Return the [x, y] coordinate for the center point of the cell that contains the specified text.  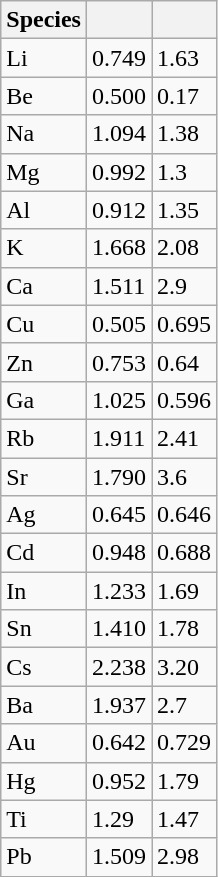
1.094 [118, 134]
0.992 [118, 172]
1.911 [118, 438]
0.642 [118, 743]
0.948 [118, 553]
1.668 [118, 248]
Cd [44, 553]
1.790 [118, 477]
Be [44, 96]
0.753 [118, 362]
In [44, 591]
0.749 [118, 58]
0.645 [118, 515]
Ba [44, 705]
2.7 [184, 705]
Rb [44, 438]
2.238 [118, 667]
0.695 [184, 324]
Cu [44, 324]
1.025 [118, 400]
Species [44, 20]
Mg [44, 172]
1.63 [184, 58]
Cs [44, 667]
1.78 [184, 629]
0.500 [118, 96]
Hg [44, 781]
Li [44, 58]
1.38 [184, 134]
K [44, 248]
Ag [44, 515]
Na [44, 134]
Pb [44, 857]
Sr [44, 477]
2.98 [184, 857]
1.509 [118, 857]
0.729 [184, 743]
0.646 [184, 515]
0.688 [184, 553]
Ca [44, 286]
Ga [44, 400]
1.3 [184, 172]
1.29 [118, 819]
1.35 [184, 210]
2.41 [184, 438]
Sn [44, 629]
0.952 [118, 781]
0.17 [184, 96]
0.912 [118, 210]
Zn [44, 362]
3.20 [184, 667]
Au [44, 743]
1.937 [118, 705]
3.6 [184, 477]
1.233 [118, 591]
1.511 [118, 286]
0.64 [184, 362]
0.596 [184, 400]
2.08 [184, 248]
1.410 [118, 629]
0.505 [118, 324]
2.9 [184, 286]
1.69 [184, 591]
1.47 [184, 819]
1.79 [184, 781]
Al [44, 210]
Ti [44, 819]
